Provide the [x, y] coordinate of the cell's center where the given text is located.  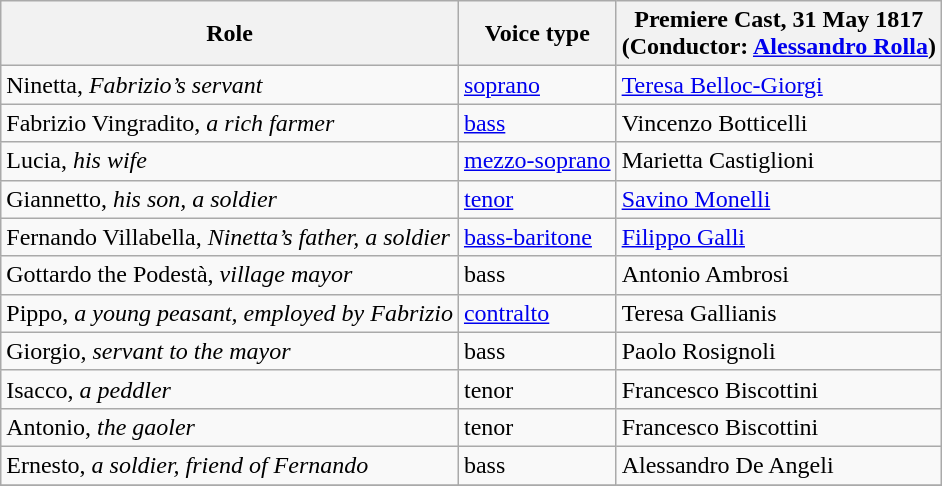
Premiere Cast, 31 May 1817(Conductor: Alessandro Rolla) [778, 34]
Pippo, a young peasant, employed by Fabrizio [230, 313]
Teresa Belloc-Giorgi [778, 85]
soprano [537, 85]
bass-baritone [537, 237]
Isacco, a peddler [230, 389]
Alessandro De Angeli [778, 465]
Giannetto, his son, a soldier [230, 199]
Giorgio, servant to the mayor [230, 351]
Lucia, his wife [230, 161]
Antonio, the gaoler [230, 427]
Paolo Rosignoli [778, 351]
Ernesto, a soldier, friend of Fernando [230, 465]
Gottardo the Podestà, village mayor [230, 275]
Fabrizio Vingradito, a rich farmer [230, 123]
mezzo-soprano [537, 161]
Voice type [537, 34]
Teresa Gallianis [778, 313]
Filippo Galli [778, 237]
Fernando Villabella, Ninetta’s father, a soldier [230, 237]
Role [230, 34]
Antonio Ambrosi [778, 275]
Marietta Castiglioni [778, 161]
Vincenzo Botticelli [778, 123]
contralto [537, 313]
Savino Monelli [778, 199]
Ninetta, Fabrizio’s servant [230, 85]
